Return the [X, Y] coordinate for the center point of the cell that contains the specified text.  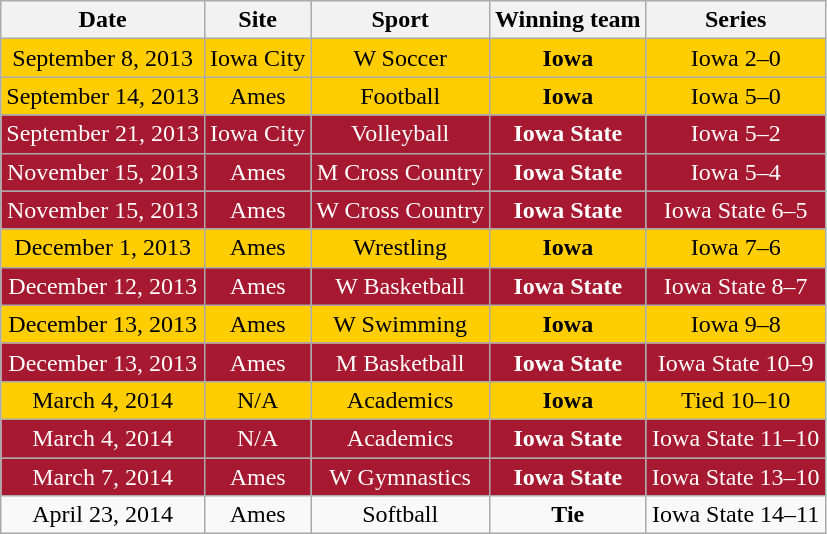
Iowa State 10–9 [736, 362]
March 7, 2014 [103, 477]
Iowa State 8–7 [736, 286]
Iowa 7–6 [736, 248]
Iowa 5–4 [736, 172]
W Soccer [400, 58]
Winning team [568, 20]
Iowa 9–8 [736, 324]
Volleyball [400, 134]
September 14, 2013 [103, 96]
Iowa State 6–5 [736, 210]
April 23, 2014 [103, 515]
Date [103, 20]
Sport [400, 20]
M Cross Country [400, 172]
Series [736, 20]
Site [257, 20]
Football [400, 96]
Iowa State 14–11 [736, 515]
Iowa State 11–10 [736, 438]
September 8, 2013 [103, 58]
W Basketball [400, 286]
Iowa 5–2 [736, 134]
M Basketball [400, 362]
Softball [400, 515]
December 1, 2013 [103, 248]
Tied 10–10 [736, 400]
Iowa 5–0 [736, 96]
W Cross Country [400, 210]
W Gymnastics [400, 477]
Iowa 2–0 [736, 58]
Tie [568, 515]
W Swimming [400, 324]
Wrestling [400, 248]
September 21, 2013 [103, 134]
Iowa State 13–10 [736, 477]
December 12, 2013 [103, 286]
